From the cell containing the given text, extract its center point as [X, Y] coordinate. 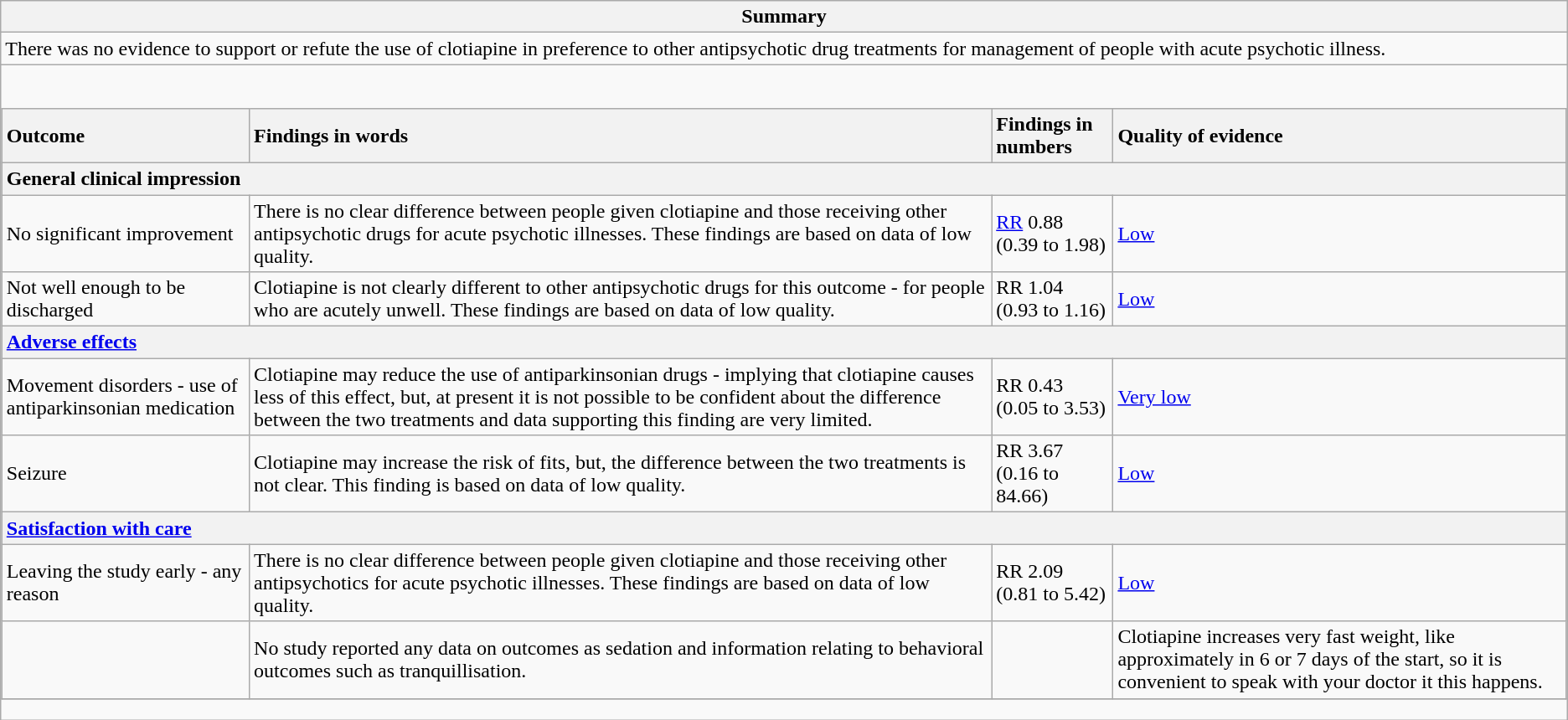
Summary [784, 17]
Satisfaction with care [784, 528]
Clotiapine may increase the risk of fits, but, the difference between the two treatments is not clear. This finding is based on data of low quality. [621, 474]
Adverse effects [784, 342]
Leaving the study early - any reason [126, 583]
Very low [1340, 397]
RR 1.04 (0.93 to 1.16) [1052, 300]
Clotiapine increases very fast weight, like approximately in 6 or 7 days of the start, so it is convenient to speak with your doctor it this happens. [1340, 660]
RR 3.67 (0.16 to 84.66) [1052, 474]
Findings in words [621, 136]
Quality of evidence [1340, 136]
RR 0.43 (0.05 to 3.53) [1052, 397]
General clinical impression [784, 178]
Movement disorders - use of antiparkinsonian medication [126, 397]
Findings in numbers [1052, 136]
No study reported any data on outcomes as sedation and information relating to behavioral outcomes such as tranquillisation. [621, 660]
Not well enough to be discharged [126, 300]
Outcome [126, 136]
RR 2.09 (0.81 to 5.42) [1052, 583]
Seizure [126, 474]
RR 0.88 (0.39 to 1.98) [1052, 233]
No significant improvement [126, 233]
